Identify which cell holds the provided text, then report its (x, y) central coordinate. 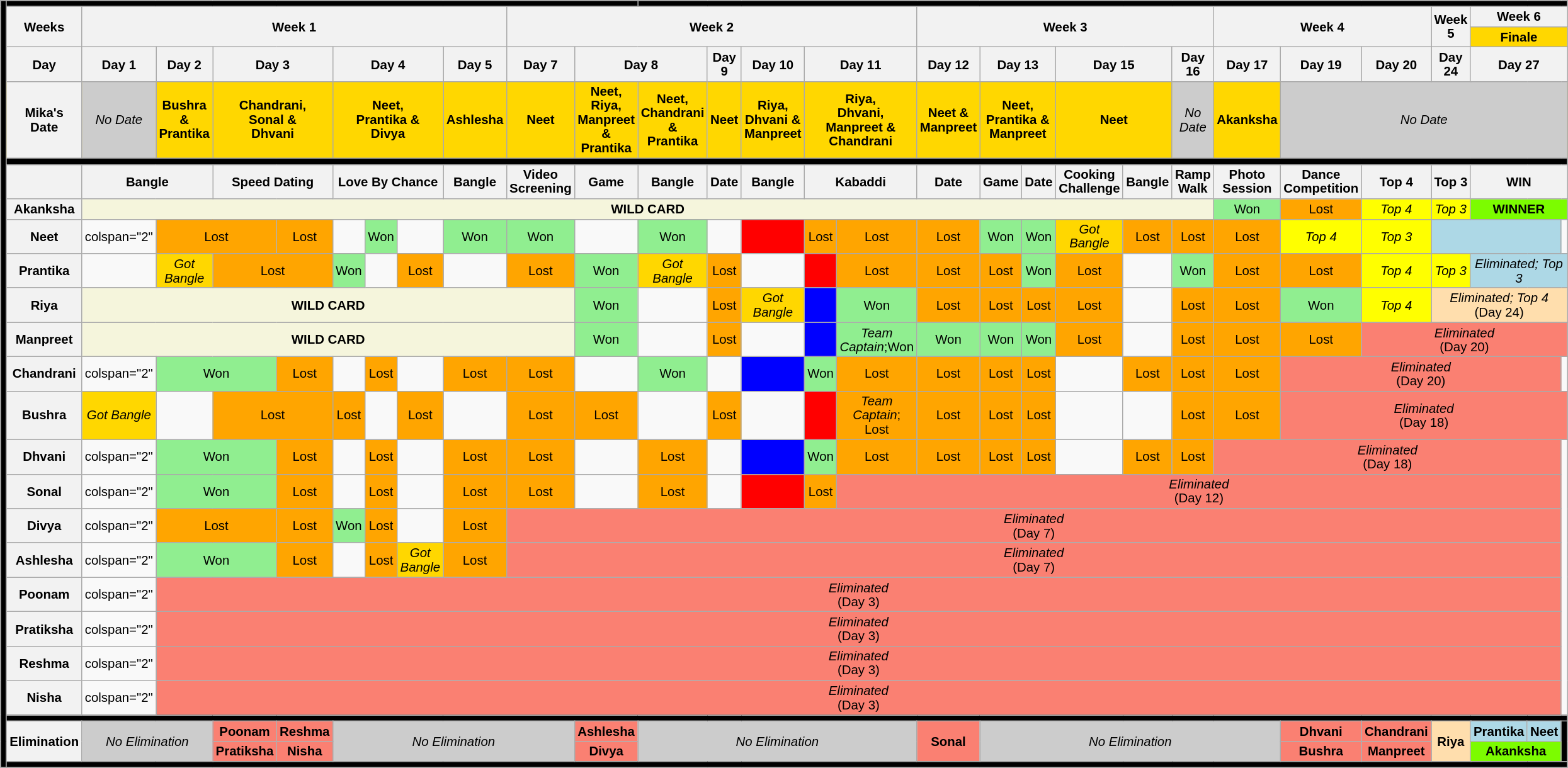
Eliminated(Day 12) (1199, 491)
Day 16 (1193, 64)
Week 4 (1322, 26)
Day 4 (388, 64)
Day 8 (641, 64)
Day 13 (1018, 64)
Mika's Date (44, 120)
WINNER (1519, 208)
Elimination (44, 741)
Ramp Walk (1193, 181)
Chandrani,Sonal &Dhvani (273, 120)
Riya, Dhvani &Manpreet (773, 120)
Week 2 (712, 26)
Neet,Prantika & Divya (388, 120)
Photo Session (1247, 181)
Day (44, 64)
Day 20 (1396, 64)
Video Screening (540, 181)
Day 10 (773, 64)
Dance Competition (1321, 181)
Neet &Manpreet (948, 120)
Day 12 (948, 64)
Day 1 (119, 64)
Day 2 (185, 64)
Day 9 (724, 64)
Week 3 (1065, 26)
Team Captain;Won (877, 340)
Day 24 (1451, 64)
Eliminated; Top 3 (1519, 271)
Week 5 (1451, 26)
Day 27 (1519, 64)
Cooking Challenge (1089, 181)
Speed Dating (273, 181)
Day 5 (475, 64)
Team Captain; Lost (877, 415)
Neet,Chandrani & Prantika (673, 120)
Weeks (44, 26)
Eliminated; Top 4(Day 24) (1499, 305)
WIN (1519, 181)
Day 17 (1247, 64)
Neet, Riya, Manpreet & Prantika (606, 120)
Neet,Prantika & Manpreet (1018, 120)
Finale (1519, 37)
Week 1 (294, 26)
Love By Chance (388, 181)
Week 6 (1519, 16)
Day 3 (273, 64)
Bushra &Prantika (185, 120)
Day 19 (1321, 64)
Day 15 (1113, 64)
Day 7 (540, 64)
Riya, Dhvani,Manpreet & Chandrani (860, 120)
Day 11 (860, 64)
Kabaddi (860, 181)
